Output the (X, Y) coordinate of the center of the cell containing the given text.  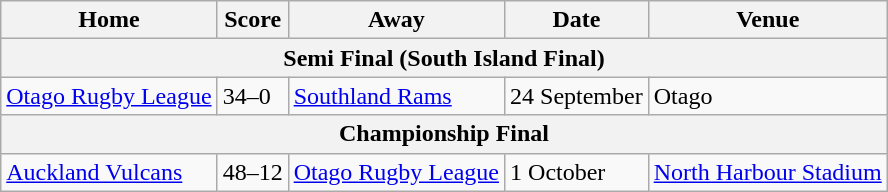
Score (252, 20)
Otago (768, 96)
Championship Final (444, 134)
Auckland Vulcans (109, 172)
34–0 (252, 96)
Southland Rams (396, 96)
Home (109, 20)
North Harbour Stadium (768, 172)
48–12 (252, 172)
Date (577, 20)
Semi Final (South Island Final) (444, 58)
1 October (577, 172)
24 September (577, 96)
Venue (768, 20)
Away (396, 20)
